Return the [x, y] coordinate for the center point of the cell that contains the specified text.  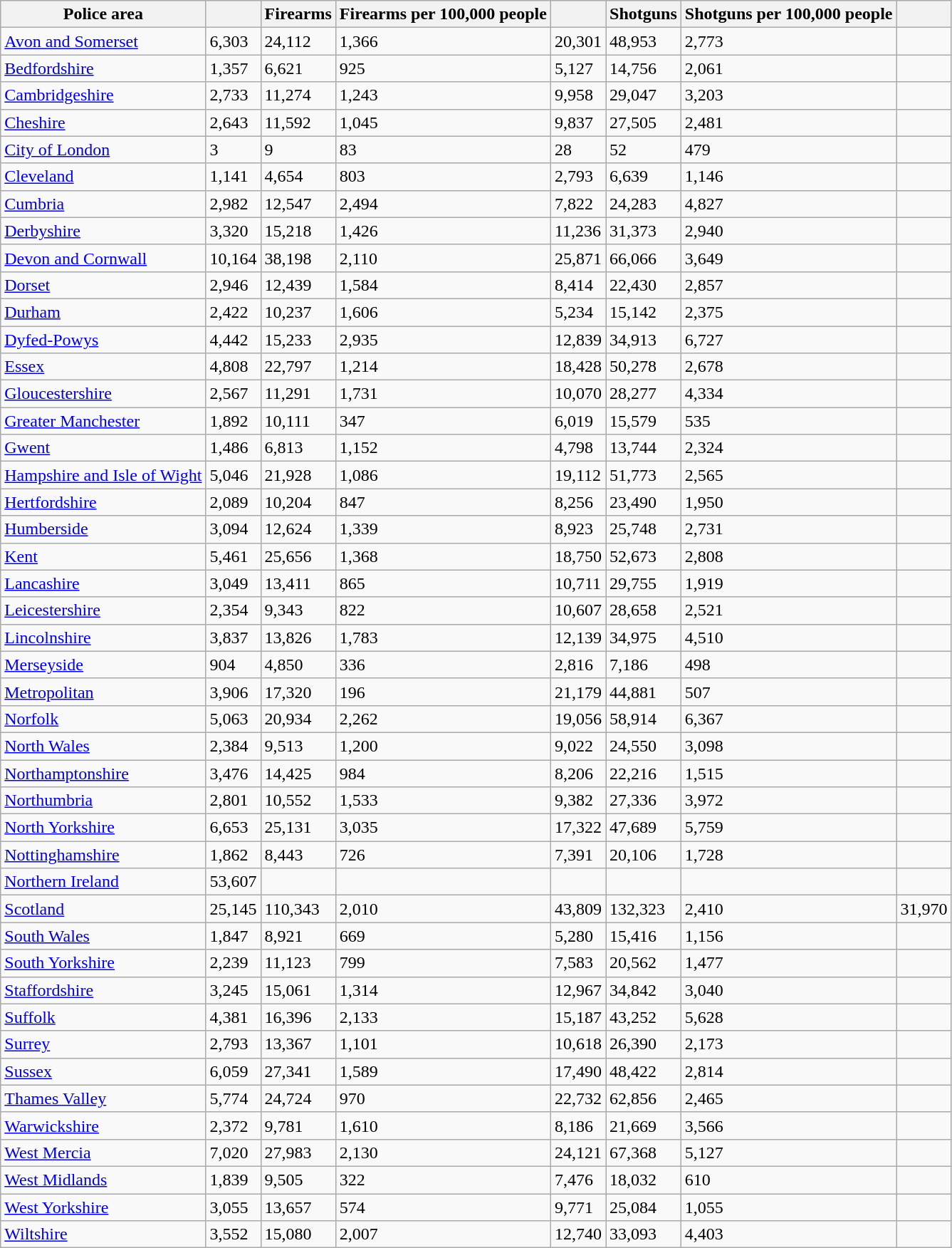
19,056 [578, 719]
27,505 [644, 123]
Gloucestershire [103, 394]
Northern Ireland [103, 882]
12,967 [578, 990]
15,218 [298, 231]
4,510 [789, 638]
15,416 [644, 936]
24,724 [298, 1098]
803 [443, 177]
12,839 [578, 340]
2,982 [234, 204]
3,552 [234, 1234]
Shotguns [644, 14]
15,187 [578, 1017]
2,481 [789, 123]
3,094 [234, 529]
Kent [103, 556]
15,142 [644, 312]
West Mercia [103, 1153]
1,366 [443, 41]
5,046 [234, 475]
11,592 [298, 123]
11,291 [298, 394]
Surrey [103, 1044]
17,490 [578, 1071]
28,658 [644, 610]
33,093 [644, 1234]
20,301 [578, 41]
31,970 [924, 909]
2,773 [789, 41]
7,020 [234, 1153]
48,953 [644, 41]
4,403 [789, 1234]
10,711 [578, 583]
6,621 [298, 68]
Northumbria [103, 801]
3,837 [234, 638]
1,339 [443, 529]
1,314 [443, 990]
13,657 [298, 1207]
28 [578, 150]
3,649 [789, 258]
43,252 [644, 1017]
1,055 [789, 1207]
4,654 [298, 177]
Cumbria [103, 204]
Hertfordshire [103, 502]
52 [644, 150]
Firearms per 100,000 people [443, 14]
2,816 [578, 665]
25,748 [644, 529]
Gwent [103, 448]
2,465 [789, 1098]
1,214 [443, 367]
6,813 [298, 448]
479 [789, 150]
2,324 [789, 448]
4,381 [234, 1017]
347 [443, 421]
2,422 [234, 312]
53,607 [234, 882]
1,357 [234, 68]
15,579 [644, 421]
29,755 [644, 583]
12,624 [298, 529]
498 [789, 665]
2,801 [234, 801]
Thames Valley [103, 1098]
10,070 [578, 394]
3 [234, 150]
67,368 [644, 1153]
2,239 [234, 963]
3,320 [234, 231]
Warwickshire [103, 1125]
Lincolnshire [103, 638]
2,814 [789, 1071]
Hampshire and Isle of Wight [103, 475]
12,439 [298, 285]
669 [443, 936]
Durham [103, 312]
3,098 [789, 746]
3,476 [234, 773]
1,839 [234, 1180]
10,164 [234, 258]
2,375 [789, 312]
21,928 [298, 475]
9,382 [578, 801]
1,200 [443, 746]
11,274 [298, 95]
3,049 [234, 583]
North Yorkshire [103, 828]
1,243 [443, 95]
1,919 [789, 583]
Dyfed-Powys [103, 340]
4,334 [789, 394]
Scotland [103, 909]
336 [443, 665]
5,063 [234, 719]
1,610 [443, 1125]
799 [443, 963]
10,552 [298, 801]
2,808 [789, 556]
Essex [103, 367]
14,756 [644, 68]
47,689 [644, 828]
5,774 [234, 1098]
2,384 [234, 746]
6,639 [644, 177]
2,494 [443, 204]
21,179 [578, 692]
970 [443, 1098]
7,476 [578, 1180]
24,121 [578, 1153]
865 [443, 583]
9,513 [298, 746]
1,368 [443, 556]
1,728 [789, 855]
1,477 [789, 963]
15,061 [298, 990]
4,850 [298, 665]
925 [443, 68]
North Wales [103, 746]
Bedfordshire [103, 68]
Humberside [103, 529]
574 [443, 1207]
822 [443, 610]
1,589 [443, 1071]
Cambridgeshire [103, 95]
2,678 [789, 367]
8,186 [578, 1125]
507 [789, 692]
6,367 [789, 719]
1,141 [234, 177]
66,066 [644, 258]
25,656 [298, 556]
50,278 [644, 367]
25,145 [234, 909]
10,237 [298, 312]
27,336 [644, 801]
2,410 [789, 909]
1,533 [443, 801]
Northamptonshire [103, 773]
904 [234, 665]
17,322 [578, 828]
9,022 [578, 746]
15,233 [298, 340]
22,430 [644, 285]
4,808 [234, 367]
1,146 [789, 177]
1,783 [443, 638]
6,019 [578, 421]
8,206 [578, 773]
Wiltshire [103, 1234]
9,505 [298, 1180]
Devon and Cornwall [103, 258]
43,809 [578, 909]
110,343 [298, 909]
7,822 [578, 204]
12,139 [578, 638]
18,750 [578, 556]
Merseyside [103, 665]
10,111 [298, 421]
22,216 [644, 773]
12,740 [578, 1234]
18,032 [644, 1180]
15,080 [298, 1234]
2,089 [234, 502]
535 [789, 421]
18,428 [578, 367]
3,055 [234, 1207]
5,628 [789, 1017]
24,550 [644, 746]
6,059 [234, 1071]
2,733 [234, 95]
7,583 [578, 963]
Police area [103, 14]
Cleveland [103, 177]
2,110 [443, 258]
13,411 [298, 583]
9 [298, 150]
20,106 [644, 855]
2,857 [789, 285]
610 [789, 1180]
11,236 [578, 231]
2,567 [234, 394]
29,047 [644, 95]
984 [443, 773]
Suffolk [103, 1017]
44,881 [644, 692]
1,584 [443, 285]
2,521 [789, 610]
Leicestershire [103, 610]
Firearms [298, 14]
Dorset [103, 285]
1,045 [443, 123]
21,669 [644, 1125]
Norfolk [103, 719]
12,547 [298, 204]
25,871 [578, 258]
20,934 [298, 719]
19,112 [578, 475]
2,946 [234, 285]
48,422 [644, 1071]
7,186 [644, 665]
3,245 [234, 990]
23,490 [644, 502]
Metropolitan [103, 692]
Staffordshire [103, 990]
322 [443, 1180]
726 [443, 855]
Nottinghamshire [103, 855]
2,565 [789, 475]
10,607 [578, 610]
9,837 [578, 123]
Sussex [103, 1071]
West Midlands [103, 1180]
2,940 [789, 231]
Lancashire [103, 583]
1,426 [443, 231]
34,842 [644, 990]
1,847 [234, 936]
1,152 [443, 448]
13,744 [644, 448]
10,618 [578, 1044]
2,372 [234, 1125]
5,759 [789, 828]
25,084 [644, 1207]
City of London [103, 150]
South Wales [103, 936]
34,913 [644, 340]
4,827 [789, 204]
11,123 [298, 963]
2,643 [234, 123]
8,921 [298, 936]
1,515 [789, 773]
2,010 [443, 909]
5,280 [578, 936]
Shotguns per 100,000 people [789, 14]
1,892 [234, 421]
1,086 [443, 475]
3,203 [789, 95]
25,131 [298, 828]
1,606 [443, 312]
13,367 [298, 1044]
52,673 [644, 556]
2,061 [789, 68]
South Yorkshire [103, 963]
28,277 [644, 394]
20,562 [644, 963]
9,771 [578, 1207]
27,983 [298, 1153]
6,727 [789, 340]
1,101 [443, 1044]
1,950 [789, 502]
22,732 [578, 1098]
West Yorkshire [103, 1207]
9,958 [578, 95]
2,354 [234, 610]
8,256 [578, 502]
Avon and Somerset [103, 41]
196 [443, 692]
8,414 [578, 285]
3,972 [789, 801]
2,007 [443, 1234]
22,797 [298, 367]
1,862 [234, 855]
132,323 [644, 909]
17,320 [298, 692]
Derbyshire [103, 231]
24,112 [298, 41]
2,935 [443, 340]
8,443 [298, 855]
1,156 [789, 936]
Cheshire [103, 123]
10,204 [298, 502]
13,826 [298, 638]
3,040 [789, 990]
5,234 [578, 312]
9,343 [298, 610]
9,781 [298, 1125]
27,341 [298, 1071]
2,130 [443, 1153]
3,906 [234, 692]
6,303 [234, 41]
1,486 [234, 448]
24,283 [644, 204]
31,373 [644, 231]
83 [443, 150]
2,731 [789, 529]
4,798 [578, 448]
62,856 [644, 1098]
3,566 [789, 1125]
2,173 [789, 1044]
2,262 [443, 719]
3,035 [443, 828]
14,425 [298, 773]
58,914 [644, 719]
1,731 [443, 394]
Greater Manchester [103, 421]
38,198 [298, 258]
7,391 [578, 855]
51,773 [644, 475]
5,461 [234, 556]
26,390 [644, 1044]
6,653 [234, 828]
8,923 [578, 529]
2,133 [443, 1017]
4,442 [234, 340]
34,975 [644, 638]
847 [443, 502]
16,396 [298, 1017]
